Search for the cell housing the specified text and yield its [x, y] center coordinate. 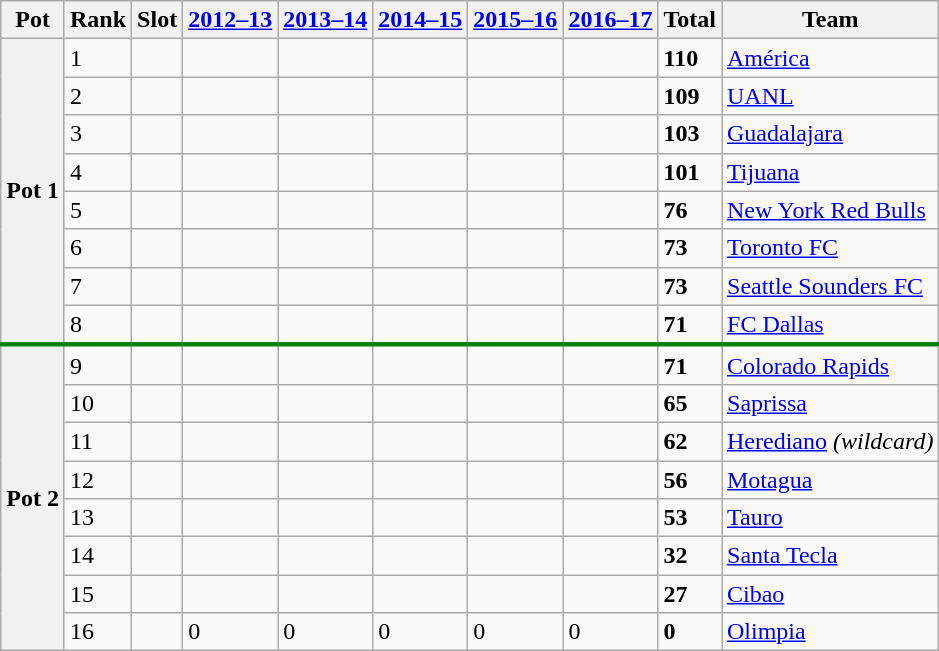
103 [690, 134]
7 [98, 286]
1 [98, 58]
Pot 1 [33, 192]
Guadalajara [830, 134]
Slot [158, 20]
Santa Tecla [830, 556]
New York Red Bulls [830, 210]
Team [830, 20]
10 [98, 403]
110 [690, 58]
Saprissa [830, 403]
13 [98, 518]
101 [690, 172]
2 [98, 96]
16 [98, 632]
3 [98, 134]
56 [690, 479]
Motagua [830, 479]
32 [690, 556]
Rank [98, 20]
109 [690, 96]
11 [98, 441]
Tauro [830, 518]
Olimpia [830, 632]
2013–14 [326, 20]
Total [690, 20]
4 [98, 172]
2012–13 [230, 20]
6 [98, 248]
9 [98, 365]
Pot [33, 20]
Toronto FC [830, 248]
Colorado Rapids [830, 365]
15 [98, 594]
Herediano (wildcard) [830, 441]
FC Dallas [830, 325]
14 [98, 556]
Cibao [830, 594]
8 [98, 325]
Tijuana [830, 172]
2016–17 [610, 20]
2015–16 [516, 20]
Seattle Sounders FC [830, 286]
12 [98, 479]
62 [690, 441]
76 [690, 210]
Pot 2 [33, 498]
América [830, 58]
5 [98, 210]
UANL [830, 96]
27 [690, 594]
53 [690, 518]
65 [690, 403]
2014–15 [420, 20]
